Capture the cell that displays the provided text and extract its [x, y] central coordinate. 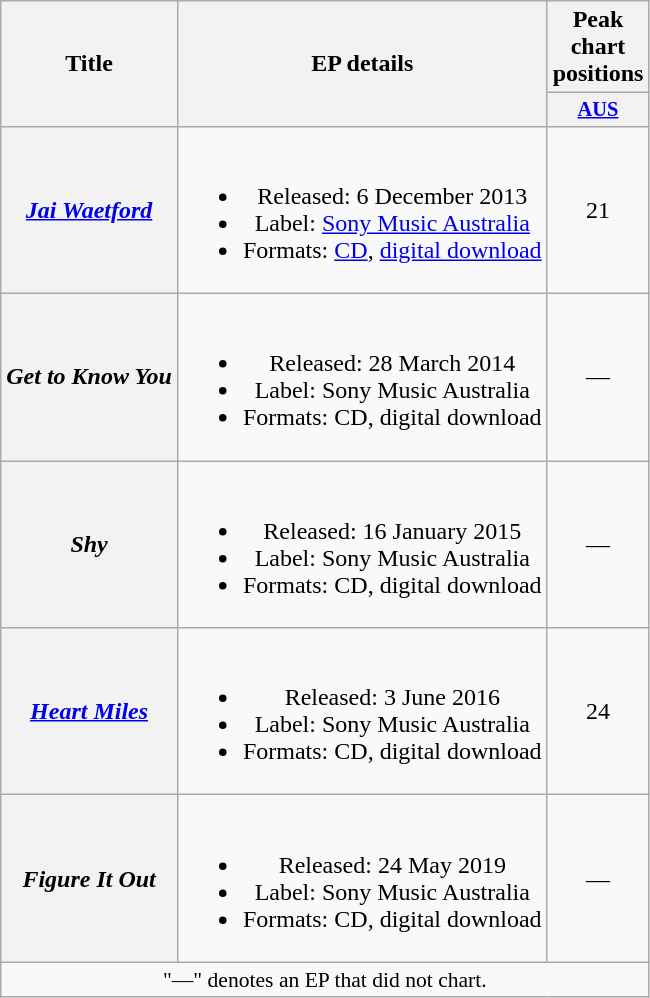
Released: 28 March 2014Label: Sony Music AustraliaFormats: CD, digital download [362, 378]
Peak chart positions [598, 47]
Heart Miles [90, 712]
Released: 24 May 2019Label: Sony Music AustraliaFormats: CD, digital download [362, 878]
Get to Know You [90, 378]
AUS [598, 110]
Released: 16 January 2015Label: Sony Music AustraliaFormats: CD, digital download [362, 544]
24 [598, 712]
Released: 3 June 2016Label: Sony Music AustraliaFormats: CD, digital download [362, 712]
Figure It Out [90, 878]
Title [90, 64]
"—" denotes an EP that did not chart. [325, 980]
Shy [90, 544]
21 [598, 210]
Jai Waetford [90, 210]
Released: 6 December 2013Label: Sony Music AustraliaFormats: CD, digital download [362, 210]
EP details [362, 64]
